Return the (X, Y) coordinate for the center point of the cell that contains the specified text.  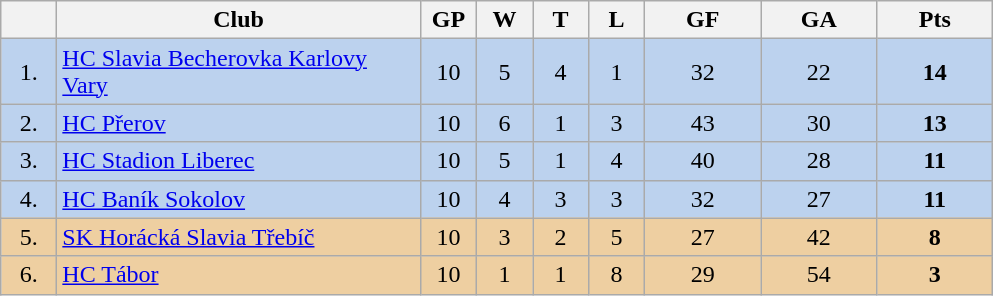
4. (29, 199)
W (504, 20)
Club (239, 20)
3. (29, 161)
SK Horácká Slavia Třebíč (239, 237)
30 (819, 123)
Pts (935, 20)
HC Slavia Becherovka Karlovy Vary (239, 72)
GA (819, 20)
T (560, 20)
54 (819, 275)
43 (703, 123)
HC Stadion Liberec (239, 161)
2. (29, 123)
6 (504, 123)
29 (703, 275)
L (617, 20)
28 (819, 161)
42 (819, 237)
GP (448, 20)
2 (560, 237)
40 (703, 161)
14 (935, 72)
HC Baník Sokolov (239, 199)
5. (29, 237)
1. (29, 72)
13 (935, 123)
HC Tábor (239, 275)
HC Přerov (239, 123)
22 (819, 72)
6. (29, 275)
GF (703, 20)
